Find where the given text appears and provide that cell's center as [X, Y] coordinate. 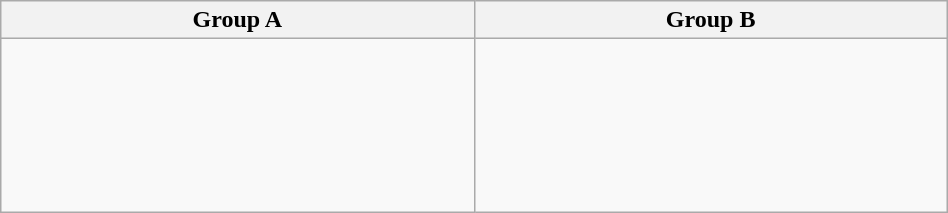
Group A [238, 20]
Group B [710, 20]
